Capture the cell that displays the provided text and extract its [x, y] central coordinate. 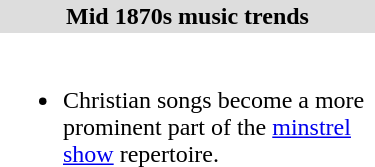
Mid 1870s music trends [188, 16]
